Return the [X, Y] coordinate for the center point of the cell that contains the specified text.  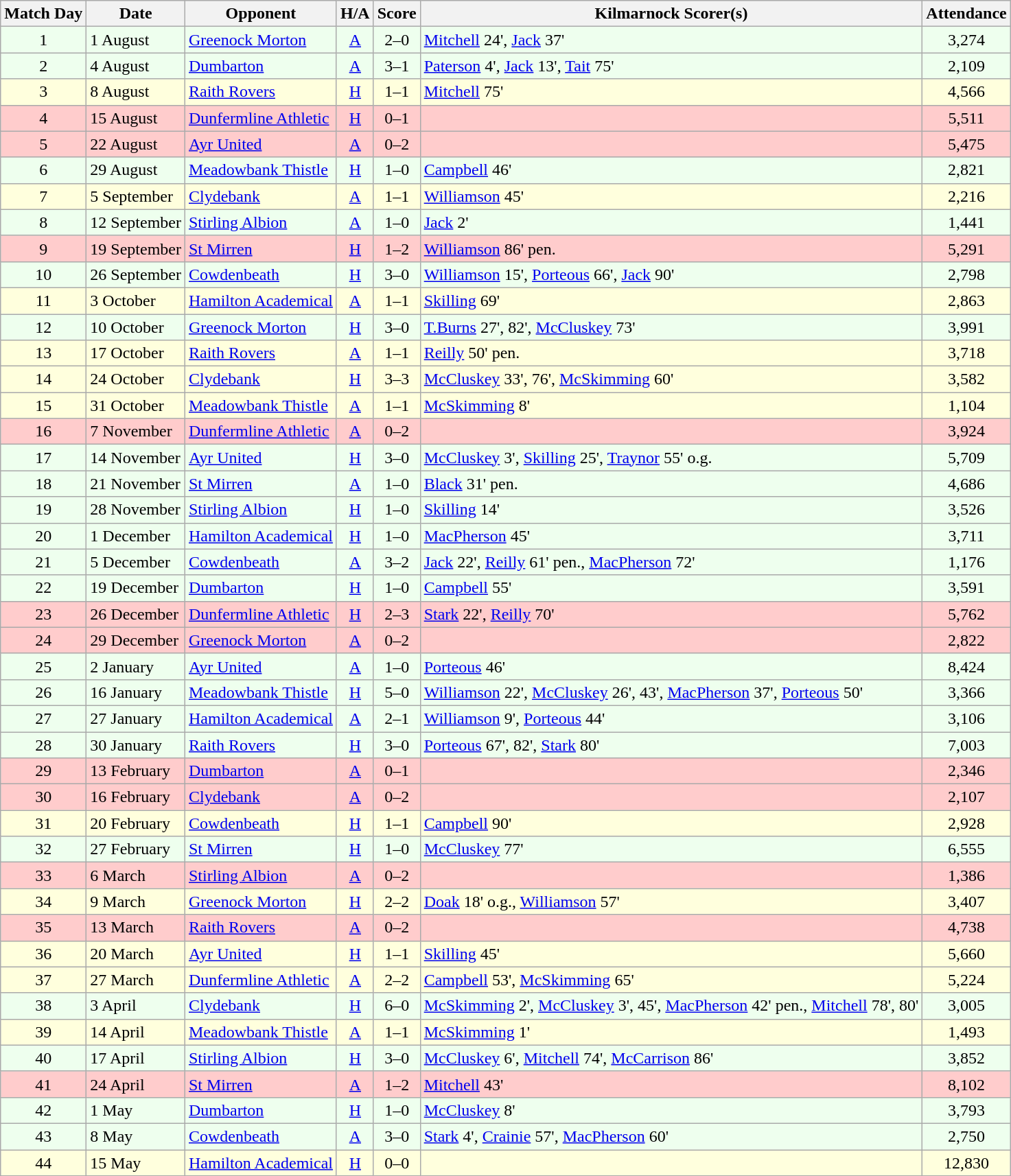
18 [44, 484]
Williamson 22', McCluskey 26', 43', MacPherson 37', Porteous 50' [671, 692]
Jack 22', Reilly 61' pen., MacPherson 72' [671, 562]
1 May [136, 1110]
Porteous 46' [671, 666]
3,718 [966, 353]
16 January [136, 692]
31 [44, 823]
4,738 [966, 928]
1 [44, 40]
19 December [136, 588]
16 February [136, 797]
38 [44, 1006]
3 October [136, 301]
34 [44, 902]
3,366 [966, 692]
Williamson 45' [671, 196]
27 [44, 718]
3,005 [966, 1006]
2,821 [966, 170]
5,660 [966, 954]
28 November [136, 510]
1,386 [966, 875]
5–0 [397, 692]
8 August [136, 92]
6–0 [397, 1006]
42 [44, 1110]
19 [44, 510]
29 [44, 771]
Score [397, 14]
3–3 [397, 379]
8 [44, 222]
15 [44, 405]
Mitchell 75' [671, 92]
Attendance [966, 14]
Kilmarnock Scorer(s) [671, 14]
2,798 [966, 274]
Jack 2' [671, 222]
29 August [136, 170]
McSkimming 8' [671, 405]
MacPherson 45' [671, 536]
5 [44, 144]
Williamson 9', Porteous 44' [671, 718]
25 [44, 666]
12 [44, 327]
Match Day [44, 14]
2,107 [966, 797]
Opponent [261, 14]
4,686 [966, 484]
Reilly 50' pen. [671, 353]
20 March [136, 954]
2 [44, 66]
10 [44, 274]
2,346 [966, 771]
3 [44, 92]
3,407 [966, 902]
7 November [136, 432]
Stark 22', Reilly 70' [671, 614]
17 [44, 458]
21 [44, 562]
29 December [136, 640]
McCluskey 3', Skilling 25', Traynor 55' o.g. [671, 458]
24 April [136, 1084]
3–1 [397, 66]
15 August [136, 118]
3 April [136, 1006]
28 [44, 744]
5,762 [966, 614]
17 April [136, 1058]
1,176 [966, 562]
McCluskey 33', 76', McSkimming 60' [671, 379]
1,493 [966, 1032]
44 [44, 1163]
30 [44, 797]
McCluskey 8' [671, 1110]
3,924 [966, 432]
22 August [136, 144]
T.Burns 27', 82', McCluskey 73' [671, 327]
9 March [136, 902]
26 [44, 692]
19 September [136, 248]
13 February [136, 771]
3–2 [397, 562]
Mitchell 24', Jack 37' [671, 40]
Date [136, 14]
Campbell 90' [671, 823]
Skilling 69' [671, 301]
20 February [136, 823]
3,793 [966, 1110]
27 January [136, 718]
McSkimming 2', McCluskey 3', 45', MacPherson 42' pen., Mitchell 78', 80' [671, 1006]
16 [44, 432]
5,291 [966, 248]
7 [44, 196]
Porteous 67', 82', Stark 80' [671, 744]
8,102 [966, 1084]
3,582 [966, 379]
2–3 [397, 614]
24 October [136, 379]
22 [44, 588]
23 [44, 614]
1,104 [966, 405]
15 May [136, 1163]
Williamson 86' pen. [671, 248]
20 [44, 536]
3,106 [966, 718]
1 August [136, 40]
4,566 [966, 92]
Mitchell 43' [671, 1084]
3,274 [966, 40]
8,424 [966, 666]
32 [44, 849]
Williamson 15', Porteous 66', Jack 90' [671, 274]
0–0 [397, 1163]
Stark 4', Crainie 57', MacPherson 60' [671, 1136]
5,475 [966, 144]
5,511 [966, 118]
31 October [136, 405]
40 [44, 1058]
McCluskey 6', Mitchell 74', McCarrison 86' [671, 1058]
4 [44, 118]
13 [44, 353]
27 February [136, 849]
27 March [136, 980]
43 [44, 1136]
McSkimming 1' [671, 1032]
37 [44, 980]
Paterson 4', Jack 13', Tait 75' [671, 66]
26 December [136, 614]
2,109 [966, 66]
2,750 [966, 1136]
17 October [136, 353]
2 January [136, 666]
12 September [136, 222]
3,711 [966, 536]
5,224 [966, 980]
7,003 [966, 744]
14 November [136, 458]
Campbell 55' [671, 588]
8 May [136, 1136]
10 October [136, 327]
30 January [136, 744]
36 [44, 954]
2,216 [966, 196]
12,830 [966, 1163]
6,555 [966, 849]
2–1 [397, 718]
9 [44, 248]
24 [44, 640]
21 November [136, 484]
H/A [355, 14]
33 [44, 875]
5 December [136, 562]
Campbell 53', McSkimming 65' [671, 980]
2–0 [397, 40]
3,526 [966, 510]
1,441 [966, 222]
Skilling 45' [671, 954]
14 [44, 379]
39 [44, 1032]
McCluskey 77' [671, 849]
Skilling 14' [671, 510]
Campbell 46' [671, 170]
6 [44, 170]
Black 31' pen. [671, 484]
13 March [136, 928]
5 September [136, 196]
5,709 [966, 458]
Doak 18' o.g., Williamson 57' [671, 902]
35 [44, 928]
26 September [136, 274]
1 December [136, 536]
41 [44, 1084]
6 March [136, 875]
4 August [136, 66]
14 April [136, 1032]
2,928 [966, 823]
11 [44, 301]
3,852 [966, 1058]
2,822 [966, 640]
3,591 [966, 588]
3,991 [966, 327]
2,863 [966, 301]
